Output the [X, Y] coordinate of the center of the cell containing the given text.  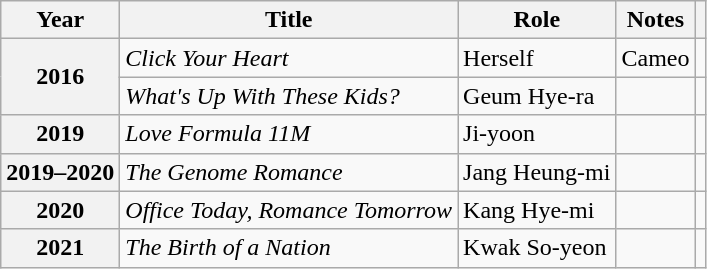
Kang Hye-mi [537, 210]
2016 [60, 77]
Office Today, Romance Tomorrow [289, 210]
Jang Heung-mi [537, 172]
Geum Hye-ra [537, 96]
Cameo [656, 58]
The Birth of a Nation [289, 248]
Kwak So-yeon [537, 248]
Title [289, 20]
2019 [60, 134]
Ji-yoon [537, 134]
Herself [537, 58]
Love Formula 11M [289, 134]
What's Up With These Kids? [289, 96]
2019–2020 [60, 172]
2020 [60, 210]
Year [60, 20]
Role [537, 20]
Click Your Heart [289, 58]
Notes [656, 20]
2021 [60, 248]
The Genome Romance [289, 172]
